Return (x, y) of the center of cell containing provided text 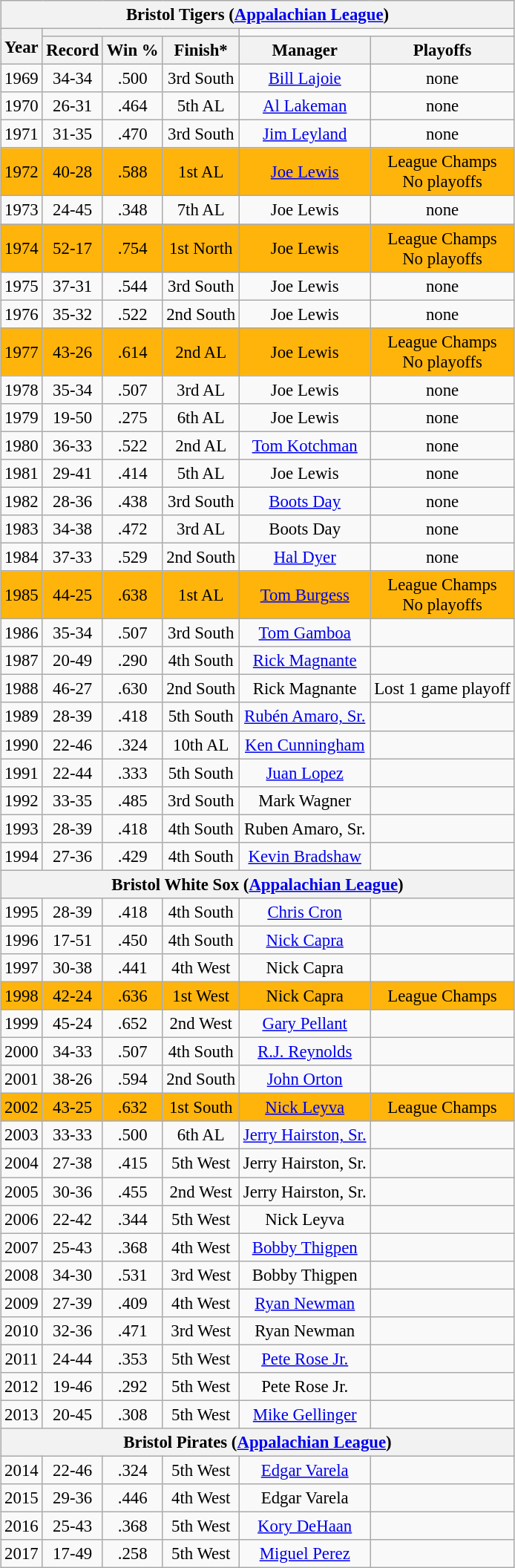
Bill Lajoie (305, 79)
26-31 (73, 106)
2007 (22, 1247)
38-26 (73, 1079)
20-45 (73, 1414)
19-46 (73, 1387)
.429 (132, 857)
Kevin Bradshaw (305, 857)
.588 (132, 172)
29-41 (73, 474)
46-27 (73, 689)
22-42 (73, 1219)
1972 (22, 172)
31-35 (73, 134)
.652 (132, 1024)
.308 (132, 1414)
10th AL (201, 745)
.446 (132, 1498)
.471 (132, 1331)
28-36 (73, 501)
.485 (132, 800)
.464 (132, 106)
7th AL (201, 210)
.441 (132, 968)
24-45 (73, 210)
2014 (22, 1471)
1979 (22, 418)
30-38 (73, 968)
.450 (132, 940)
34-30 (73, 1275)
1974 (22, 248)
2012 (22, 1387)
36-33 (73, 445)
Ruben Amaro, Sr. (305, 829)
1997 (22, 968)
1984 (22, 558)
17-51 (73, 940)
Juan Lopez (305, 773)
29-36 (73, 1498)
22-44 (73, 773)
1975 (22, 286)
Playoffs (442, 50)
1988 (22, 689)
24-44 (73, 1359)
1982 (22, 501)
.531 (132, 1275)
1973 (22, 210)
Win % (132, 50)
2017 (22, 1554)
19-50 (73, 418)
1983 (22, 529)
Manager (305, 50)
.333 (132, 773)
1994 (22, 857)
.438 (132, 501)
2016 (22, 1526)
1978 (22, 390)
.455 (132, 1192)
1989 (22, 717)
2004 (22, 1163)
1981 (22, 474)
37-33 (73, 558)
.415 (132, 1163)
1995 (22, 912)
Chris Cron (305, 912)
Hal Dyer (305, 558)
27-36 (73, 857)
1990 (22, 745)
2010 (22, 1331)
Record (73, 50)
27-39 (73, 1303)
1st South (201, 1108)
33-35 (73, 800)
.544 (132, 286)
.614 (132, 352)
.472 (132, 529)
42-24 (73, 996)
2009 (22, 1303)
17-49 (73, 1554)
1987 (22, 661)
.632 (132, 1108)
37-31 (73, 286)
Tom Kotchman (305, 445)
34-38 (73, 529)
2006 (22, 1219)
2015 (22, 1498)
Ken Cunningham (305, 745)
Al Lakeman (305, 106)
1st West (201, 996)
2001 (22, 1079)
34-34 (73, 79)
2011 (22, 1359)
1977 (22, 352)
.348 (132, 210)
Lost 1 game playoff (442, 689)
1993 (22, 829)
.409 (132, 1303)
30-36 (73, 1192)
43-25 (73, 1108)
2013 (22, 1414)
2003 (22, 1135)
27-38 (73, 1163)
40-28 (73, 172)
1976 (22, 314)
.638 (132, 595)
Miguel Perez (305, 1554)
Kory DeHaan (305, 1526)
2008 (22, 1275)
Mark Wagner (305, 800)
.529 (132, 558)
Bristol White Sox (Appalachian League) (257, 884)
.594 (132, 1079)
Tom Gamboa (305, 633)
.344 (132, 1219)
32-36 (73, 1331)
1986 (22, 633)
35-32 (73, 314)
34-33 (73, 1052)
.414 (132, 474)
R.J. Reynolds (305, 1052)
2005 (22, 1192)
52-17 (73, 248)
.754 (132, 248)
Mike Gellinger (305, 1414)
Jim Leyland (305, 134)
.275 (132, 418)
1969 (22, 79)
2000 (22, 1052)
Rubén Amaro, Sr. (305, 717)
.636 (132, 996)
1996 (22, 940)
1992 (22, 800)
44-25 (73, 595)
2002 (22, 1108)
1970 (22, 106)
Bristol Tigers (Appalachian League) (257, 15)
.630 (132, 689)
.470 (132, 134)
1999 (22, 1024)
.258 (132, 1554)
Bristol Pirates (Appalachian League) (257, 1443)
20-49 (73, 661)
45-24 (73, 1024)
Finish* (201, 50)
1971 (22, 134)
.353 (132, 1359)
.290 (132, 661)
43-26 (73, 352)
Year (22, 47)
1985 (22, 595)
John Orton (305, 1079)
Gary Pellant (305, 1024)
33-33 (73, 1135)
.292 (132, 1387)
1980 (22, 445)
1991 (22, 773)
1998 (22, 996)
1st North (201, 248)
Tom Burgess (305, 595)
